Provide the [X, Y] coordinate of the cell's center where the given text is located.  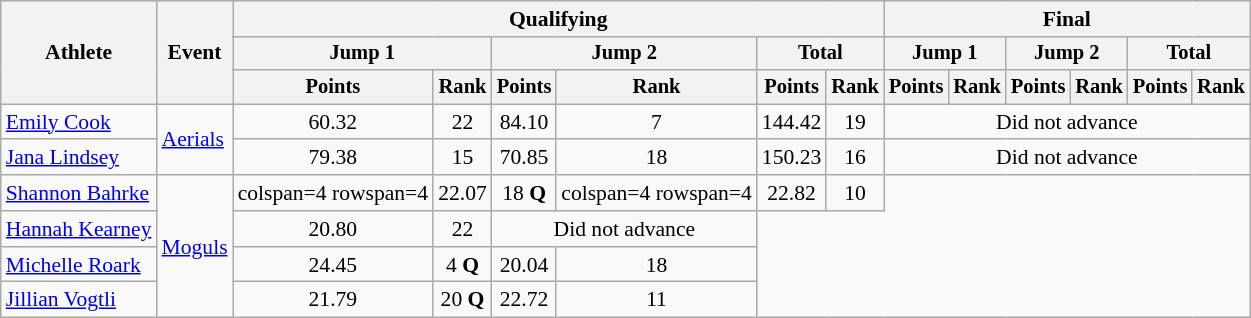
21.79 [334, 300]
4 Q [462, 265]
24.45 [334, 265]
22.72 [524, 300]
144.42 [792, 122]
Jana Lindsey [79, 158]
Emily Cook [79, 122]
84.10 [524, 122]
20 Q [462, 300]
20.04 [524, 265]
60.32 [334, 122]
Athlete [79, 52]
70.85 [524, 158]
Shannon Bahrke [79, 193]
16 [855, 158]
79.38 [334, 158]
150.23 [792, 158]
Moguls [195, 246]
15 [462, 158]
20.80 [334, 229]
Hannah Kearney [79, 229]
Michelle Roark [79, 265]
Qualifying [558, 19]
Jillian Vogtli [79, 300]
Final [1067, 19]
10 [855, 193]
22.07 [462, 193]
22.82 [792, 193]
Event [195, 52]
7 [656, 122]
18 Q [524, 193]
11 [656, 300]
19 [855, 122]
Aerials [195, 140]
